Return the (X, Y) coordinate for the center point of the cell that contains the specified text.  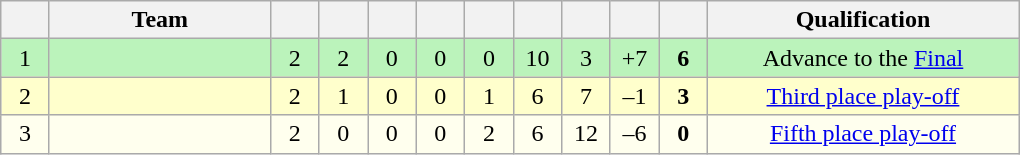
Fifth place play-off (862, 134)
Third place play-off (862, 96)
10 (538, 58)
Team (160, 20)
Advance to the Final (862, 58)
–1 (634, 96)
7 (586, 96)
Qualification (862, 20)
–6 (634, 134)
+7 (634, 58)
12 (586, 134)
